Locate the cell with the specified text and output its [X, Y] center coordinate. 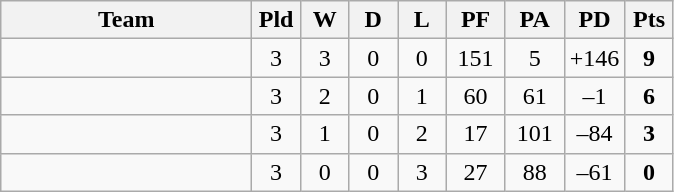
L [422, 20]
17 [476, 134]
5 [534, 58]
+146 [594, 58]
–61 [594, 172]
PF [476, 20]
PA [534, 20]
Pld [276, 20]
–84 [594, 134]
151 [476, 58]
Pts [650, 20]
PD [594, 20]
101 [534, 134]
Team [126, 20]
–1 [594, 96]
6 [650, 96]
W [324, 20]
D [374, 20]
27 [476, 172]
60 [476, 96]
88 [534, 172]
9 [650, 58]
61 [534, 96]
